Locate the cell with the specified text and output its [x, y] center coordinate. 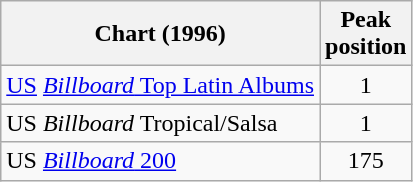
US Billboard 200 [160, 161]
US Billboard Tropical/Salsa [160, 123]
Peakposition [366, 34]
US Billboard Top Latin Albums [160, 85]
Chart (1996) [160, 34]
175 [366, 161]
